Detect which cell encompasses the target text, then output its (x, y) center coordinate. 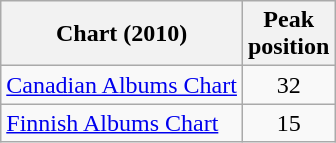
Chart (2010) (122, 34)
32 (288, 85)
Peak position (288, 34)
15 (288, 123)
Canadian Albums Chart (122, 85)
Finnish Albums Chart (122, 123)
